Identify which cell holds the provided text, then report its (X, Y) central coordinate. 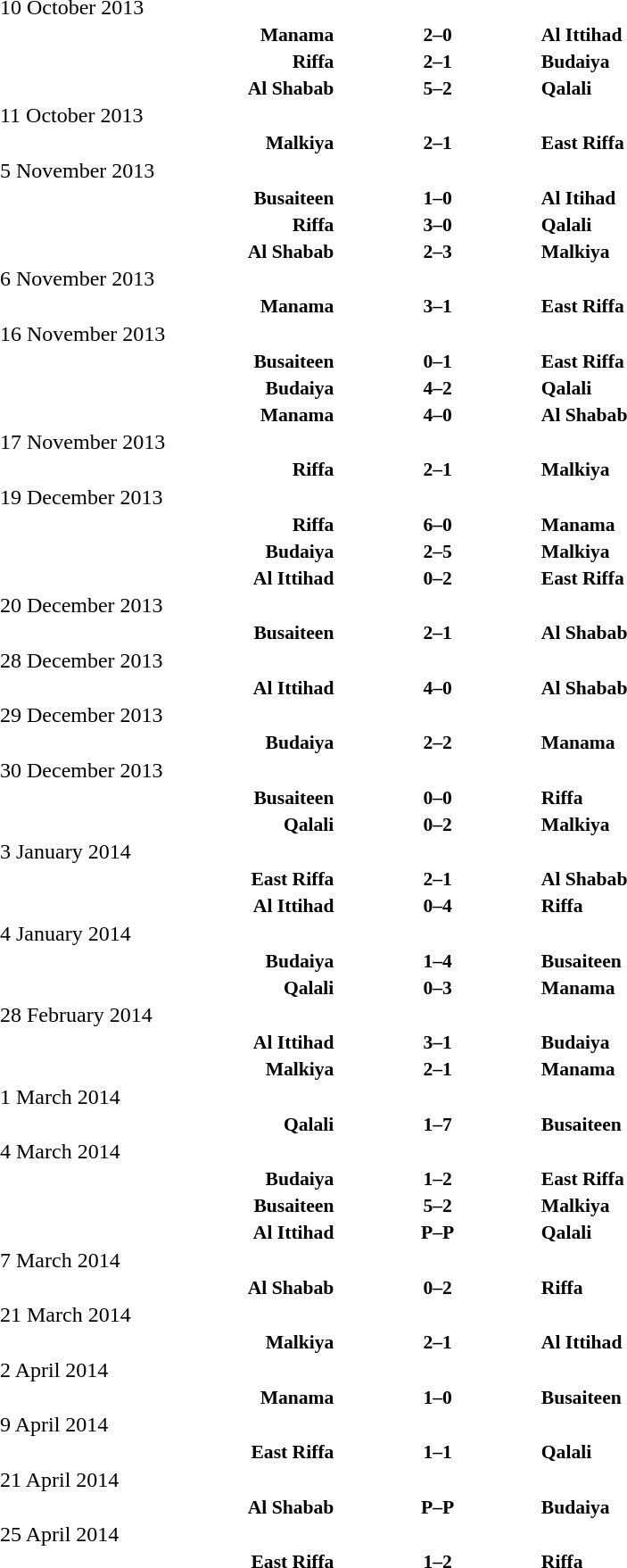
1–2 (437, 1179)
4–2 (437, 387)
0–3 (437, 987)
1–4 (437, 960)
2–3 (437, 252)
1–7 (437, 1124)
1–1 (437, 1452)
2–2 (437, 743)
0–0 (437, 798)
0–1 (437, 361)
6–0 (437, 525)
0–4 (437, 906)
2–0 (437, 34)
3–0 (437, 225)
2–5 (437, 552)
